Output the (X, Y) coordinate of the center of the cell containing the given text.  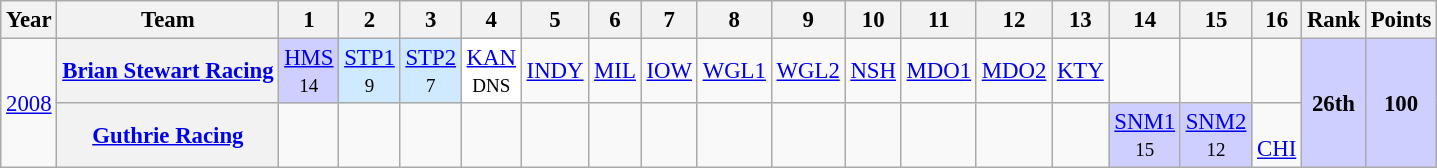
16 (1277, 20)
MIL (615, 72)
14 (1144, 20)
7 (669, 20)
1 (309, 20)
MDO1 (938, 72)
9 (808, 20)
26th (1334, 104)
WGL1 (734, 72)
15 (1216, 20)
13 (1080, 20)
6 (615, 20)
STP19 (370, 72)
Points (1400, 20)
10 (873, 20)
5 (555, 20)
3 (430, 20)
SNM115 (1144, 136)
11 (938, 20)
Year (29, 20)
2008 (29, 104)
SNM212 (1216, 136)
2 (370, 20)
KANDNS (491, 72)
Brian Stewart Racing (168, 72)
KTY (1080, 72)
Team (168, 20)
8 (734, 20)
HMS 14 (309, 72)
STP27 (430, 72)
Guthrie Racing (168, 136)
4 (491, 20)
100 (1400, 104)
CHI (1277, 136)
NSH (873, 72)
Rank (1334, 20)
INDY (555, 72)
WGL2 (808, 72)
MDO2 (1014, 72)
12 (1014, 20)
IOW (669, 72)
